Determine the [x, y] coordinate at the center of the cell enclosing the given text.  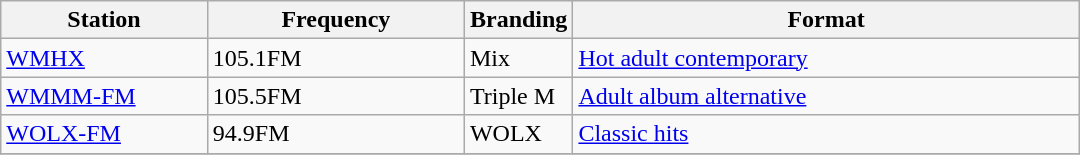
Station [104, 20]
105.5FM [336, 96]
94.9FM [336, 134]
Classic hits [826, 134]
Format [826, 20]
WMHX [104, 58]
Mix [518, 58]
WOLX-FM [104, 134]
Adult album alternative [826, 96]
Branding [518, 20]
Hot adult contemporary [826, 58]
WMMM-FM [104, 96]
WOLX [518, 134]
Triple M [518, 96]
Frequency [336, 20]
105.1FM [336, 58]
